Extract the (X, Y) coordinate from the center of the cell holding the provided text.  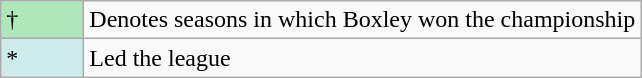
* (42, 58)
† (42, 20)
Led the league (362, 58)
Denotes seasons in which Boxley won the championship (362, 20)
